Capture the cell that displays the provided text and extract its [X, Y] central coordinate. 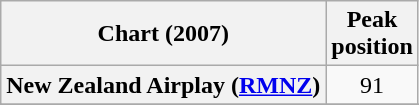
New Zealand Airplay (RMNZ) [164, 85]
Chart (2007) [164, 34]
91 [372, 85]
Peakposition [372, 34]
